From the cell containing the given text, extract its center point as [X, Y] coordinate. 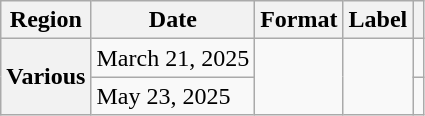
Date [173, 20]
Format [299, 20]
May 23, 2025 [173, 96]
Label [378, 20]
March 21, 2025 [173, 58]
Region [46, 20]
Various [46, 77]
